Find where the given text appears and provide that cell's center as (x, y) coordinate. 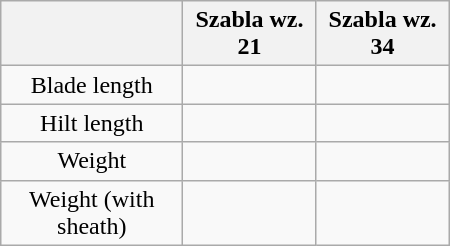
Blade length (92, 85)
Hilt length (92, 123)
Szabla wz. 21 (250, 34)
Weight (with sheath) (92, 212)
Szabla wz. 34 (382, 34)
Weight (92, 161)
